For the text-containing cell, return its midpoint in (x, y) coordinate format. 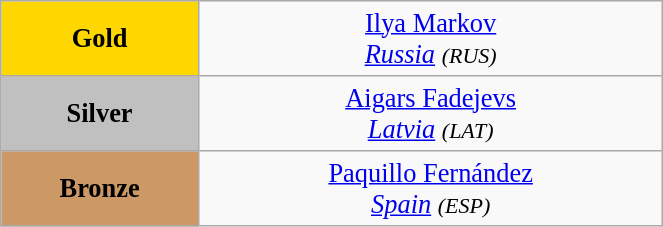
Ilya MarkovRussia (RUS) (430, 38)
Aigars FadejevsLatvia (LAT) (430, 112)
Bronze (100, 188)
Paquillo FernándezSpain (ESP) (430, 188)
Gold (100, 38)
Silver (100, 112)
